From the cell containing the given text, extract its center point as [x, y] coordinate. 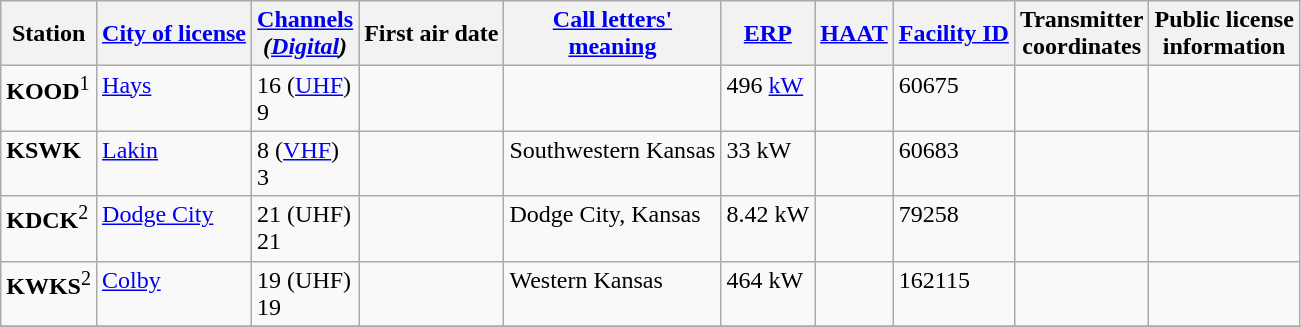
KWKS2 [49, 294]
Colby [174, 294]
ERP [768, 34]
8.42 kW [768, 228]
First air date [432, 34]
City of license [174, 34]
Call letters'meaning [612, 34]
KOOD1 [49, 98]
21 (UHF)21 [306, 228]
33 kW [768, 164]
Dodge City [174, 228]
Transmittercoordinates [1082, 34]
KSWK [49, 164]
60683 [954, 164]
Hays [174, 98]
Southwestern Kansas [612, 164]
KDCK2 [49, 228]
Western Kansas [612, 294]
Public licenseinformation [1224, 34]
8 (VHF)3 [306, 164]
60675 [954, 98]
Lakin [174, 164]
HAAT [854, 34]
Dodge City, Kansas [612, 228]
79258 [954, 228]
16 (UHF)9 [306, 98]
464 kW [768, 294]
Channels(Digital) [306, 34]
19 (UHF)19 [306, 294]
Station [49, 34]
162115 [954, 294]
496 kW [768, 98]
Facility ID [954, 34]
